Scan for the cell matching the given text and deliver its (x, y) coordinate at center. 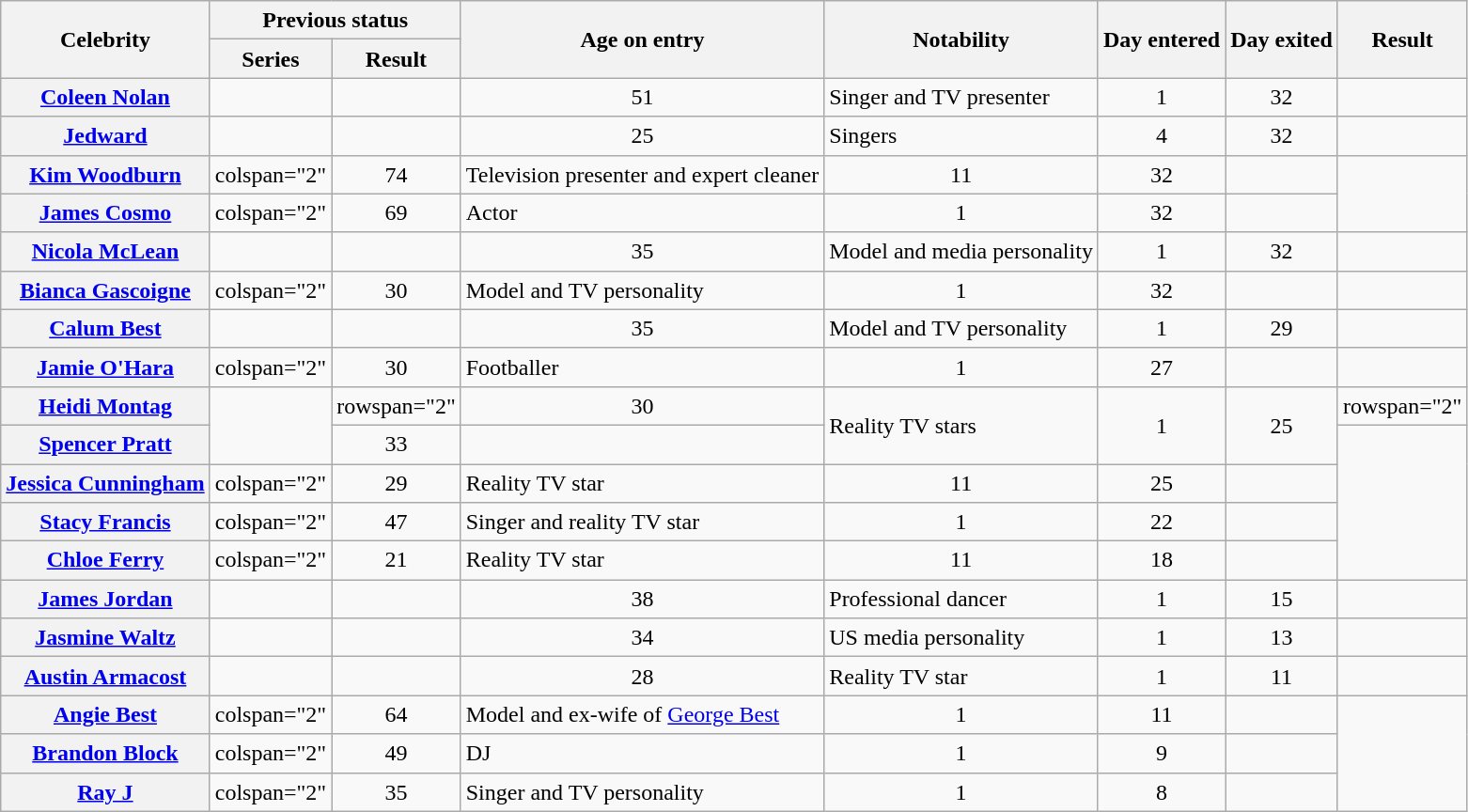
34 (643, 637)
64 (397, 714)
Celebrity (105, 39)
28 (643, 677)
Spencer Pratt (105, 444)
33 (397, 444)
Calum Best (105, 329)
Professional dancer (961, 600)
Stacy Francis (105, 523)
38 (643, 600)
US media personality (961, 637)
Age on entry (643, 39)
13 (1282, 637)
21 (397, 560)
Singers (961, 135)
James Jordan (105, 600)
Previous status (335, 21)
Jessica Cunningham (105, 483)
Singer and reality TV star (643, 523)
Jamie O'Hara (105, 367)
James Cosmo (105, 212)
Series (271, 58)
Kim Woodburn (105, 175)
Notability (961, 39)
4 (1162, 135)
Ray J (105, 791)
51 (643, 98)
Day entered (1162, 39)
Day exited (1282, 39)
Reality TV stars (961, 425)
Angie Best (105, 714)
18 (1162, 560)
27 (1162, 367)
Coleen Nolan (105, 98)
Television presenter and expert cleaner (643, 175)
Bianca Gascoigne (105, 289)
Brandon Block (105, 754)
Jasmine Waltz (105, 637)
Heidi Montag (105, 406)
9 (1162, 754)
8 (1162, 791)
22 (1162, 523)
15 (1282, 600)
Model and media personality (961, 252)
Nicola McLean (105, 252)
Chloe Ferry (105, 560)
Actor (643, 212)
Singer and TV presenter (961, 98)
Footballer (643, 367)
Model and ex-wife of George Best (643, 714)
69 (397, 212)
Austin Armacost (105, 677)
47 (397, 523)
49 (397, 754)
Singer and TV personality (643, 791)
DJ (643, 754)
Jedward (105, 135)
74 (397, 175)
